Determine the (X, Y) coordinate at the center of the cell enclosing the given text.  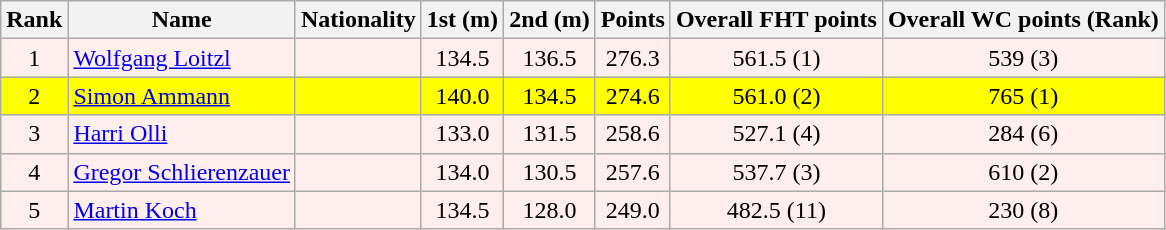
Overall WC points (Rank) (1023, 20)
3 (34, 134)
140.0 (462, 96)
Gregor Schlierenzauer (182, 172)
765 (1) (1023, 96)
610 (2) (1023, 172)
284 (6) (1023, 134)
561.0 (2) (776, 96)
1st (m) (462, 20)
274.6 (632, 96)
133.0 (462, 134)
257.6 (632, 172)
Nationality (358, 20)
276.3 (632, 58)
2nd (m) (550, 20)
136.5 (550, 58)
2 (34, 96)
128.0 (550, 210)
134.0 (462, 172)
4 (34, 172)
Overall FHT points (776, 20)
Simon Ammann (182, 96)
Points (632, 20)
249.0 (632, 210)
Rank (34, 20)
482.5 (11) (776, 210)
1 (34, 58)
537.7 (3) (776, 172)
Name (182, 20)
130.5 (550, 172)
258.6 (632, 134)
131.5 (550, 134)
Martin Koch (182, 210)
539 (3) (1023, 58)
Harri Olli (182, 134)
Wolfgang Loitzl (182, 58)
5 (34, 210)
230 (8) (1023, 210)
527.1 (4) (776, 134)
561.5 (1) (776, 58)
